Determine the [X, Y] coordinate at the center of the cell enclosing the given text.  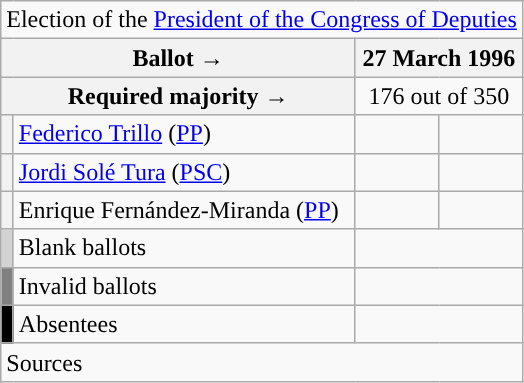
Federico Trillo (PP) [184, 134]
Required majority → [178, 96]
Election of the President of the Congress of Deputies [262, 20]
Sources [262, 362]
Jordi Solé Tura (PSC) [184, 172]
27 March 1996 [438, 58]
Absentees [184, 324]
176 out of 350 [438, 96]
Invalid ballots [184, 286]
Ballot → [178, 58]
Blank ballots [184, 248]
Enrique Fernández-Miranda (PP) [184, 210]
